Locate the cell with the specified text and output its [X, Y] center coordinate. 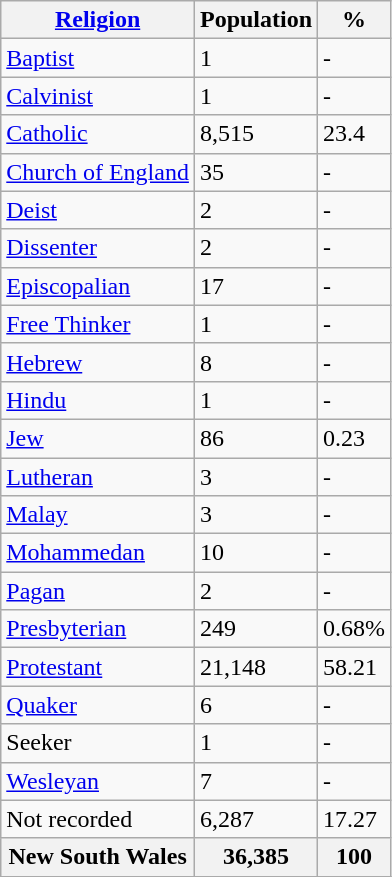
Malay [98, 515]
Hindu [98, 400]
36,385 [256, 857]
23.4 [354, 134]
Free Thinker [98, 324]
35 [256, 172]
100 [354, 857]
0.23 [354, 438]
Pagan [98, 591]
Presbyterian [98, 629]
Population [256, 20]
Episcopalian [98, 286]
0.68% [354, 629]
Wesleyan [98, 781]
8 [256, 362]
Protestant [98, 667]
Dissenter [98, 248]
Religion [98, 20]
Hebrew [98, 362]
Quaker [98, 705]
21,148 [256, 667]
8,515 [256, 134]
Catholic [98, 134]
New South Wales [98, 857]
7 [256, 781]
17.27 [354, 819]
58.21 [354, 667]
Church of England [98, 172]
Calvinist [98, 96]
Baptist [98, 58]
Not recorded [98, 819]
6,287 [256, 819]
86 [256, 438]
% [354, 20]
Mohammedan [98, 553]
17 [256, 286]
10 [256, 553]
249 [256, 629]
Jew [98, 438]
Deist [98, 210]
Seeker [98, 743]
6 [256, 705]
Lutheran [98, 477]
